Return (X, Y) of the center of cell containing provided text 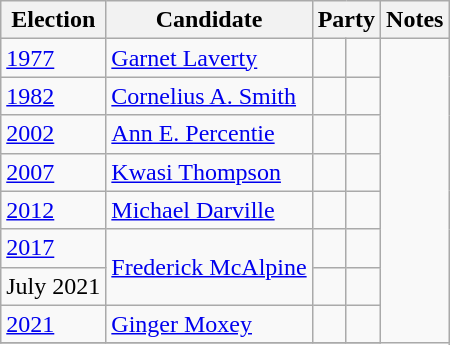
Cornelius A. Smith (209, 96)
Ann E. Percentie (209, 134)
2021 (54, 324)
Kwasi Thompson (209, 172)
Frederick McAlpine (209, 267)
2012 (54, 210)
1977 (54, 58)
July 2021 (54, 286)
Ginger Moxey (209, 324)
2002 (54, 134)
2017 (54, 248)
Candidate (209, 20)
Election (54, 20)
2007 (54, 172)
Party (346, 20)
Michael Darville (209, 210)
1982 (54, 96)
Notes (415, 20)
Garnet Laverty (209, 58)
